Detect which cell encompasses the target text, then output its [x, y] center coordinate. 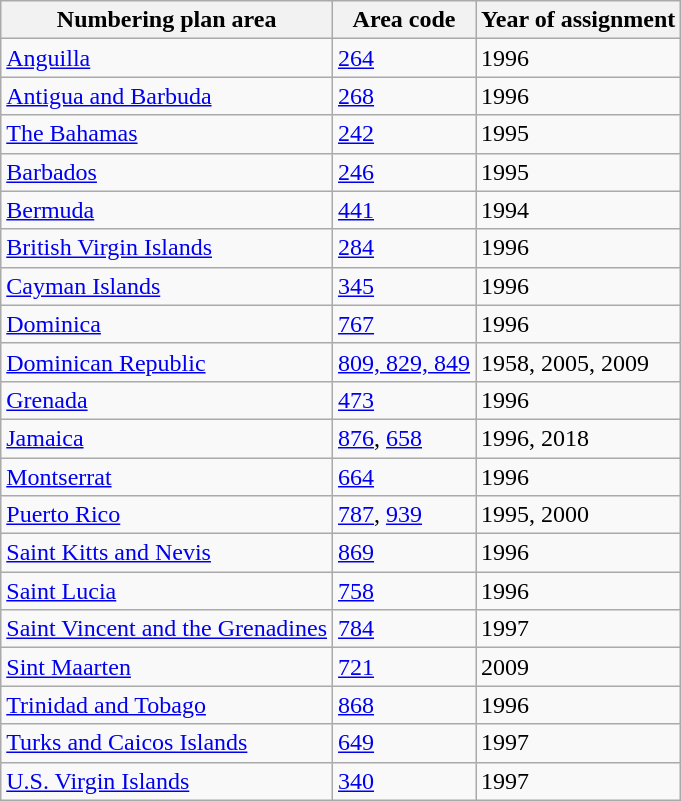
869 [404, 553]
345 [404, 286]
Sint Maarten [167, 667]
787, 939 [404, 515]
Trinidad and Tobago [167, 705]
721 [404, 667]
767 [404, 324]
1996, 2018 [578, 438]
1994 [578, 210]
868 [404, 705]
340 [404, 781]
Barbados [167, 172]
Numbering plan area [167, 20]
Year of assignment [578, 20]
Grenada [167, 400]
Bermuda [167, 210]
268 [404, 96]
758 [404, 591]
242 [404, 134]
Antigua and Barbuda [167, 96]
Montserrat [167, 477]
The Bahamas [167, 134]
Saint Vincent and the Grenadines [167, 629]
Dominica [167, 324]
Jamaica [167, 438]
246 [404, 172]
Cayman Islands [167, 286]
British Virgin Islands [167, 248]
876, 658 [404, 438]
Dominican Republic [167, 362]
Saint Kitts and Nevis [167, 553]
Anguilla [167, 58]
473 [404, 400]
441 [404, 210]
U.S. Virgin Islands [167, 781]
1995, 2000 [578, 515]
Saint Lucia [167, 591]
284 [404, 248]
809, 829, 849 [404, 362]
2009 [578, 667]
Puerto Rico [167, 515]
Area code [404, 20]
664 [404, 477]
784 [404, 629]
649 [404, 743]
1958, 2005, 2009 [578, 362]
Turks and Caicos Islands [167, 743]
264 [404, 58]
